Find where the given text appears and provide that cell's center as (X, Y) coordinate. 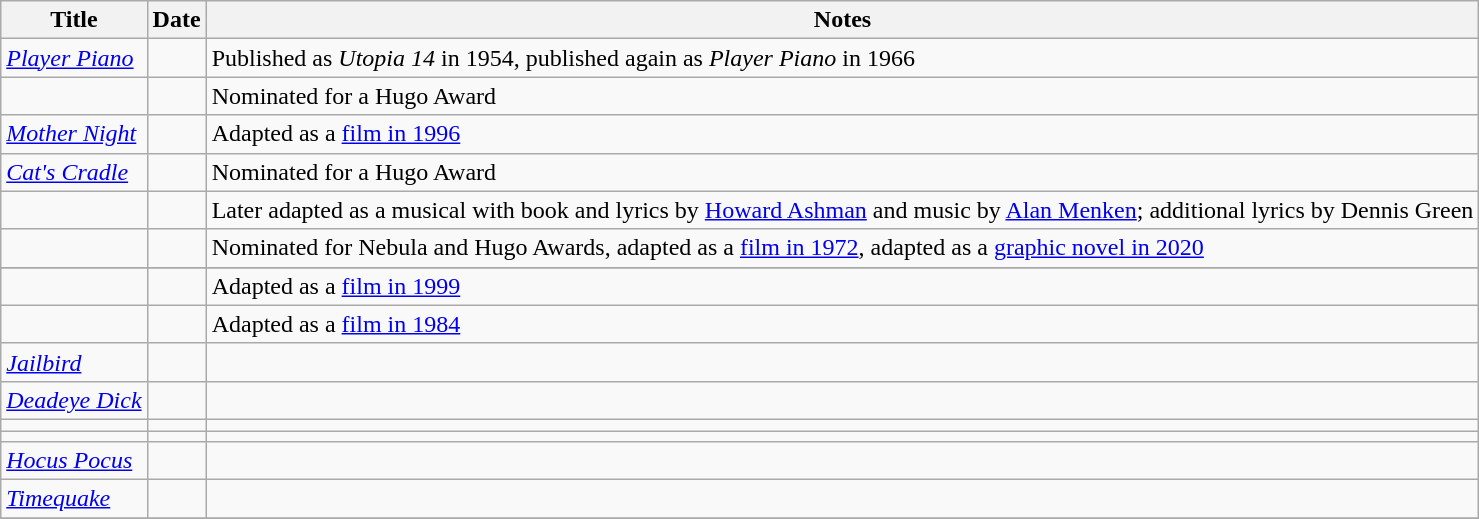
Hocus Pocus (74, 461)
Date (176, 20)
Later adapted as a musical with book and lyrics by Howard Ashman and music by Alan Menken; additional lyrics by Dennis Green (842, 210)
Cat's Cradle (74, 172)
Adapted as a film in 1984 (842, 324)
Title (74, 20)
Adapted as a film in 1999 (842, 286)
Adapted as a film in 1996 (842, 134)
Deadeye Dick (74, 400)
Mother Night (74, 134)
Notes (842, 20)
Published as Utopia 14 in 1954, published again as Player Piano in 1966 (842, 58)
Jailbird (74, 362)
Nominated for Nebula and Hugo Awards, adapted as a film in 1972, adapted as a graphic novel in 2020 (842, 248)
Timequake (74, 499)
Player Piano (74, 58)
